From the cell containing the given text, extract its center point as (X, Y) coordinate. 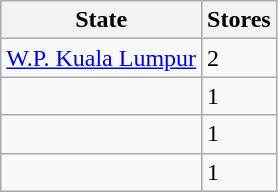
State (102, 20)
2 (240, 58)
Stores (240, 20)
W.P. Kuala Lumpur (102, 58)
